Return the [x, y] coordinate for the center point of the cell that contains the specified text.  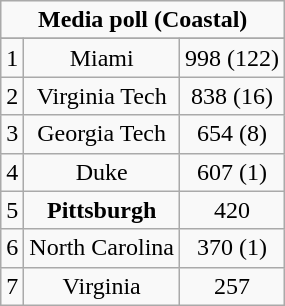
654 (8) [232, 134]
2 [12, 96]
Pittsburgh [102, 210]
5 [12, 210]
3 [12, 134]
607 (1) [232, 172]
6 [12, 248]
838 (16) [232, 96]
Media poll (Coastal) [143, 20]
Virginia [102, 286]
Duke [102, 172]
998 (122) [232, 58]
1 [12, 58]
370 (1) [232, 248]
257 [232, 286]
North Carolina [102, 248]
4 [12, 172]
7 [12, 286]
420 [232, 210]
Virginia Tech [102, 96]
Miami [102, 58]
Georgia Tech [102, 134]
